Locate the cell with the specified text and output its [X, Y] center coordinate. 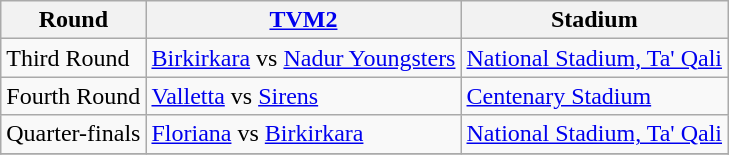
Centenary Stadium [594, 96]
Stadium [594, 20]
TVM2 [304, 20]
Floriana vs Birkirkara [304, 134]
Fourth Round [74, 96]
Valletta vs Sirens [304, 96]
Third Round [74, 58]
Round [74, 20]
Birkirkara vs Nadur Youngsters [304, 58]
Quarter-finals [74, 134]
